Pinpoint the cell where the given text exists, returning its [x, y] midpoint coordinate. 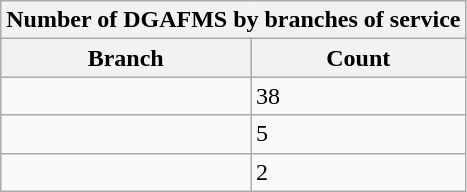
38 [358, 96]
Branch [126, 58]
Count [358, 58]
Number of DGAFMS by branches of service [234, 20]
5 [358, 134]
2 [358, 172]
